Detect which cell encompasses the target text, then output its [x, y] center coordinate. 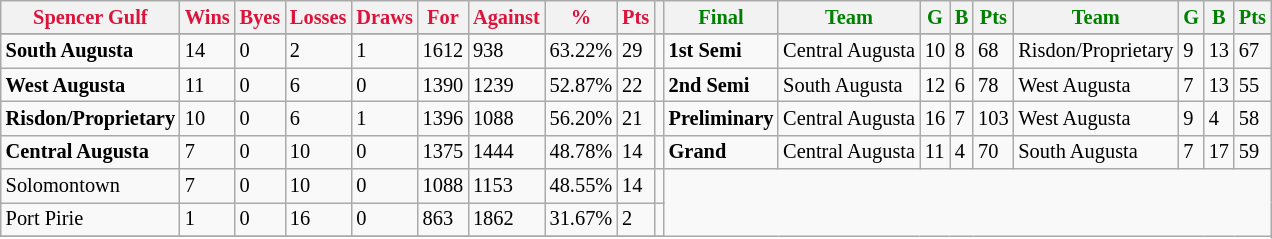
103 [993, 118]
% [582, 17]
Against [506, 17]
78 [993, 85]
For [443, 17]
Spencer Gulf [90, 17]
1239 [506, 85]
938 [506, 51]
1612 [443, 51]
1st Semi [722, 51]
29 [636, 51]
Final [722, 17]
48.55% [582, 186]
12 [935, 85]
68 [993, 51]
8 [962, 51]
31.67% [582, 219]
52.87% [582, 85]
Losses [318, 17]
Byes [260, 17]
1862 [506, 219]
67 [1252, 51]
55 [1252, 85]
Wins [208, 17]
48.78% [582, 152]
863 [443, 219]
58 [1252, 118]
Port Pirie [90, 219]
1153 [506, 186]
Grand [722, 152]
1390 [443, 85]
Draws [384, 17]
Solomontown [90, 186]
22 [636, 85]
1444 [506, 152]
1375 [443, 152]
59 [1252, 152]
70 [993, 152]
56.20% [582, 118]
17 [1219, 152]
1396 [443, 118]
63.22% [582, 51]
Preliminary [722, 118]
2nd Semi [722, 85]
21 [636, 118]
